Provide the [X, Y] coordinate of the cell's center where the given text is located.  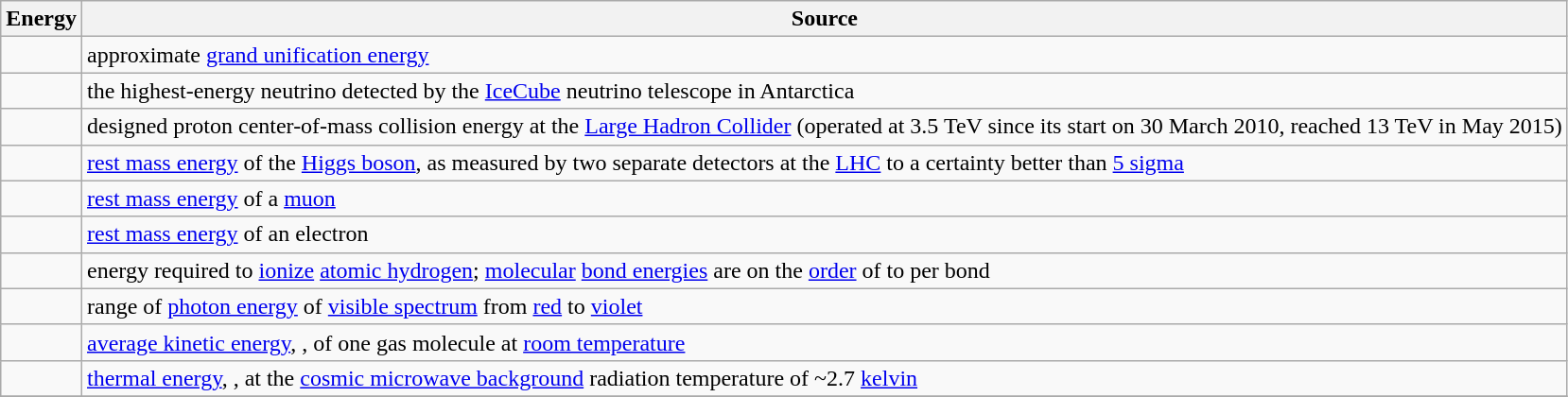
rest mass energy of an electron [825, 234]
energy required to ionize atomic hydrogen; molecular bond energies are on the order of to per bond [825, 270]
range of photon energy of visible spectrum from red to violet [825, 306]
average kinetic energy, , of one gas molecule at room temperature [825, 342]
thermal energy, , at the cosmic microwave background radiation temperature of ~2.7 kelvin [825, 378]
Source [825, 19]
rest mass energy of the Higgs boson, as measured by two separate detectors at the LHC to a certainty better than 5 sigma [825, 163]
approximate grand unification energy [825, 55]
rest mass energy of a muon [825, 198]
the highest-energy neutrino detected by the IceCube neutrino telescope in Antarctica [825, 91]
Energy [42, 19]
